Scan for the cell matching the given text and deliver its [x, y] coordinate at center. 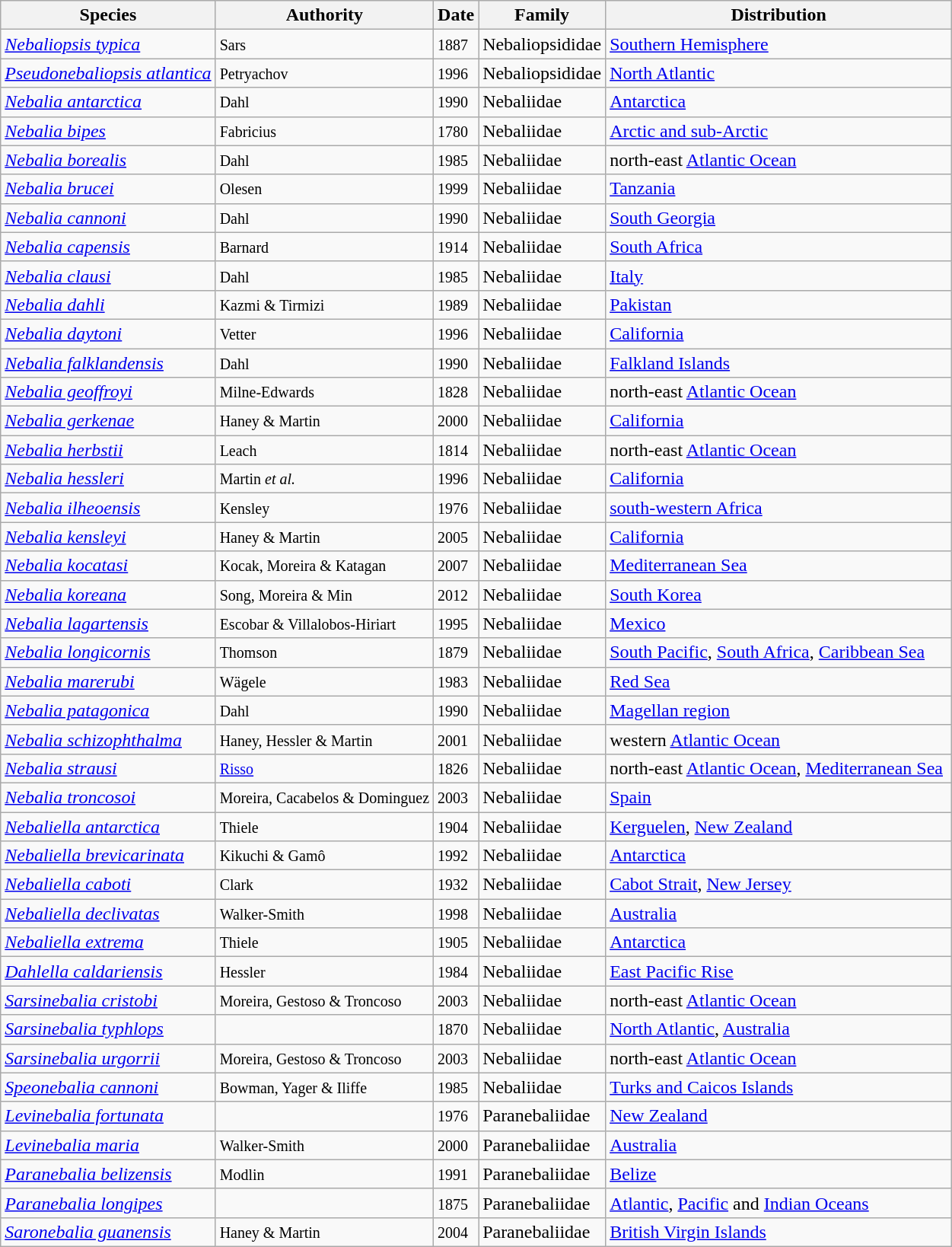
1826 [457, 768]
Southern Hemisphere [779, 44]
Sarsinebalia cristobi [108, 1000]
South Pacific, South Africa, Caribbean Sea [779, 652]
Family [542, 15]
Olesen [324, 189]
Nebalia cannoni [108, 218]
Nebalia borealis [108, 160]
1870 [457, 1029]
1905 [457, 942]
1983 [457, 681]
Nebalia antarctica [108, 102]
Nebalia strausi [108, 768]
Kocak, Moreira & Katagan [324, 566]
Nebalia kensleyi [108, 537]
2004 [457, 1232]
1887 [457, 44]
Date [457, 15]
1814 [457, 450]
Distribution [779, 15]
East Pacific Rise [779, 971]
2012 [457, 595]
Nebaliella extrema [108, 942]
1879 [457, 652]
Nebalia koreana [108, 595]
Moreira, Cacabelos & Dominguez [324, 797]
Nebaliella brevicarinata [108, 856]
1989 [457, 305]
Vetter [324, 333]
Mexico [779, 623]
north-east Atlantic Ocean, Mediterranean Sea [779, 768]
Pakistan [779, 305]
1995 [457, 623]
Nebaliella antarctica [108, 826]
Spain [779, 797]
Risso [324, 768]
Wägele [324, 681]
British Virgin Islands [779, 1232]
Nebalia hessleri [108, 479]
Martin et al. [324, 479]
Nebaliopsis typica [108, 44]
Nebalia schizophthalma [108, 739]
Paranebalia belizensis [108, 1174]
Falkland Islands [779, 363]
Kazmi & Tirmizi [324, 305]
Nebaliella declivatas [108, 914]
Sars [324, 44]
Haney, Hessler & Martin [324, 739]
Nebalia falklandensis [108, 363]
Levinebalia maria [108, 1145]
1984 [457, 971]
2001 [457, 739]
Italy [779, 276]
south-western Africa [779, 508]
2007 [457, 566]
1875 [457, 1203]
Levinebalia fortunata [108, 1116]
New Zealand [779, 1116]
Clark [324, 885]
Nebalia longicornis [108, 652]
Nebalia dahli [108, 305]
1991 [457, 1174]
Nebalia kocatasi [108, 566]
Saronebalia guanensis [108, 1232]
Nebalia lagartensis [108, 623]
Nebalia capensis [108, 247]
1914 [457, 247]
Pseudonebaliopsis atlantica [108, 73]
Escobar & Villalobos-Hiriart [324, 623]
Leach [324, 450]
Barnard [324, 247]
1904 [457, 826]
Cabot Strait, New Jersey [779, 885]
1932 [457, 885]
Nebalia herbstii [108, 450]
Nebalia patagonica [108, 710]
Tanzania [779, 189]
Red Sea [779, 681]
Nebaliella caboti [108, 885]
Speonebalia cannoni [108, 1087]
South Georgia [779, 218]
Petryachov [324, 73]
Sarsinebalia urgorrii [108, 1058]
Paranebalia longipes [108, 1203]
North Atlantic [779, 73]
Song, Moreira & Min [324, 595]
Authority [324, 15]
Sarsinebalia typhlops [108, 1029]
2005 [457, 537]
Nebalia daytoni [108, 333]
western Atlantic Ocean [779, 739]
1998 [457, 914]
1992 [457, 856]
Nebalia marerubi [108, 681]
Nebalia troncosoi [108, 797]
Species [108, 15]
Kensley [324, 508]
Nebalia bipes [108, 131]
Bowman, Yager & Iliffe [324, 1087]
Kikuchi & Gamô [324, 856]
Nebalia gerkenae [108, 421]
Nebalia clausi [108, 276]
Dahlella caldariensis [108, 971]
Turks and Caicos Islands [779, 1087]
South Africa [779, 247]
Milne-Edwards [324, 392]
1828 [457, 392]
Kerguelen, New Zealand [779, 826]
Mediterranean Sea [779, 566]
Nebalia brucei [108, 189]
Arctic and sub-Arctic [779, 131]
Fabricius [324, 131]
Belize [779, 1174]
Magellan region [779, 710]
1999 [457, 189]
Thomson [324, 652]
Modlin [324, 1174]
Atlantic, Pacific and Indian Oceans [779, 1203]
North Atlantic, Australia [779, 1029]
South Korea [779, 595]
Nebalia ilheoensis [108, 508]
Nebalia geoffroyi [108, 392]
Hessler [324, 971]
1780 [457, 131]
